For the text-containing cell, return its midpoint in [x, y] coordinate format. 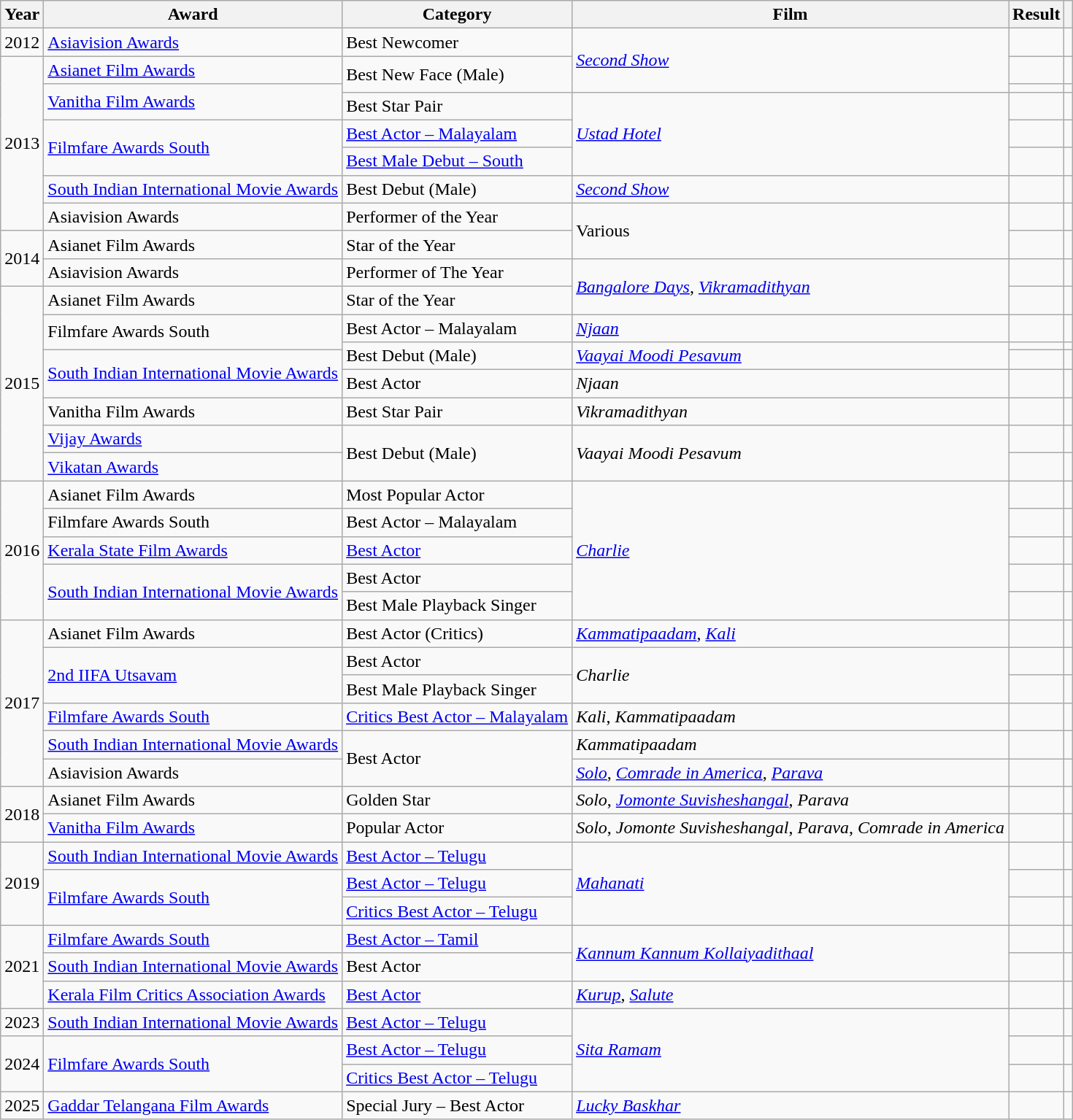
2016 [22, 550]
Solo, Comrade in America, Parava [791, 773]
Golden Star [457, 800]
Solo, Jomonte Suvisheshangal, Parava, Comrade in America [791, 828]
2023 [22, 1022]
Bangalore Days, Vikramadithyan [791, 286]
Kerala State Film Awards [193, 550]
Solo, Jomonte Suvisheshangal, Parava [791, 800]
Most Popular Actor [457, 495]
Performer of the Year [457, 217]
Sita Ramam [791, 1050]
2021 [22, 967]
2015 [22, 383]
Kannum Kannum Kollaiyadithaal [791, 953]
2019 [22, 884]
Lucky Baskhar [791, 1105]
Best Male Debut – South [457, 161]
2024 [22, 1064]
Mahanati [791, 884]
Best Newcomer [457, 42]
Kammatipaadam, Kali [791, 633]
2014 [22, 258]
Kammatipaadam [791, 744]
Category [457, 15]
Performer of The Year [457, 272]
Award [193, 15]
Best New Face (Male) [457, 74]
Kali, Kammatipaadam [791, 717]
Critics Best Actor – Malayalam [457, 717]
2017 [22, 703]
Best Actor – Tamil [457, 939]
Vikramadithyan [791, 412]
Popular Actor [457, 828]
2013 [22, 143]
Special Jury – Best Actor [457, 1105]
2012 [22, 42]
Kurup, Salute [791, 995]
Best Actor (Critics) [457, 633]
2025 [22, 1105]
2018 [22, 814]
Vijay Awards [193, 439]
Ustad Hotel [791, 134]
Vikatan Awards [193, 467]
Film [791, 15]
Result [1037, 15]
Various [791, 231]
Gaddar Telangana Film Awards [193, 1105]
2nd IIFA Utsavam [193, 675]
Kerala Film Critics Association Awards [193, 995]
Year [22, 15]
